Return the [X, Y] coordinate for the center point of the cell that contains the specified text.  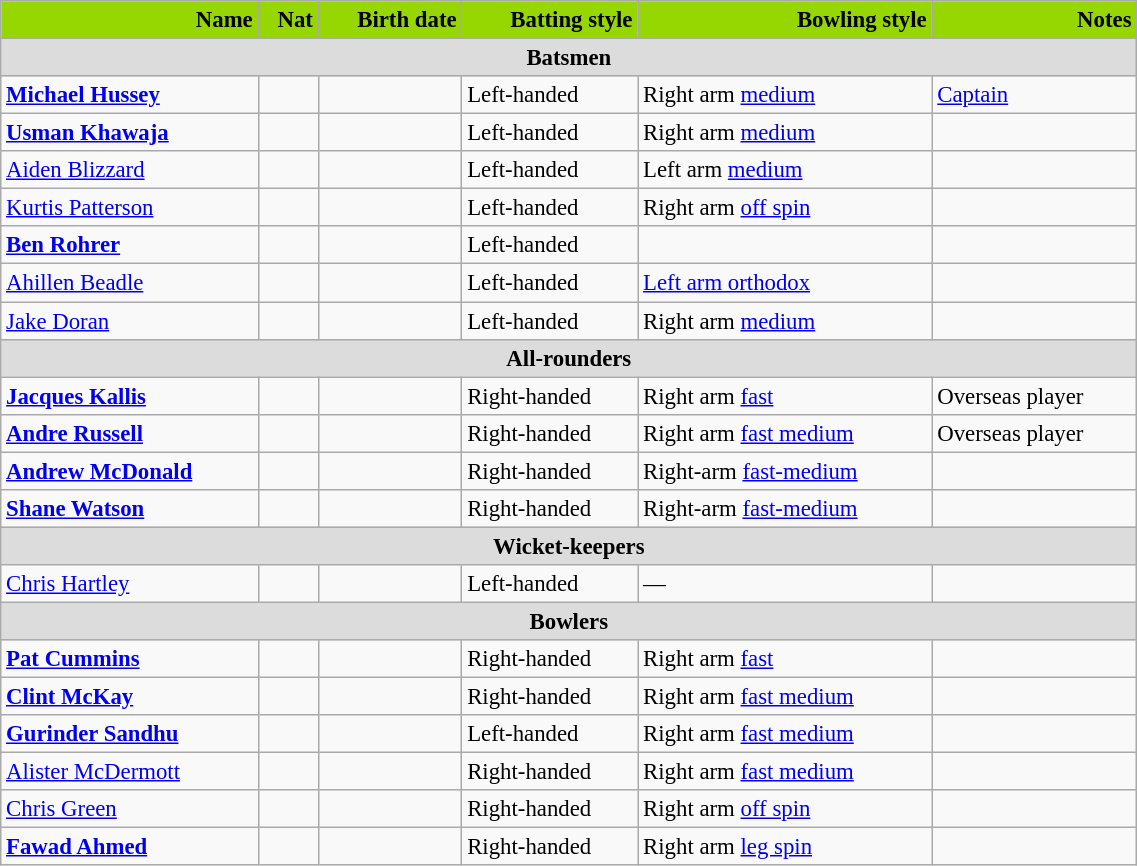
Left arm medium [785, 170]
Birth date [390, 20]
Name [130, 20]
Ben Rohrer [130, 245]
Notes [1034, 20]
Gurinder Sandhu [130, 734]
Fawad Ahmed [130, 847]
All-rounders [569, 358]
Nat [288, 20]
Bowlers [569, 621]
Jake Doran [130, 321]
Aiden Blizzard [130, 170]
Usman Khawaja [130, 133]
Andre Russell [130, 433]
Left arm orthodox [785, 283]
Right arm leg spin [785, 847]
Ahillen Beadle [130, 283]
Pat Cummins [130, 659]
— [785, 584]
Wicket-keepers [569, 546]
Jacques Kallis [130, 396]
Chris Green [130, 809]
Kurtis Patterson [130, 208]
Clint McKay [130, 697]
Captain [1034, 95]
Shane Watson [130, 509]
Batsmen [569, 58]
Andrew McDonald [130, 471]
Alister McDermott [130, 772]
Bowling style [785, 20]
Michael Hussey [130, 95]
Batting style [550, 20]
Chris Hartley [130, 584]
